Scan for the cell matching the given text and deliver its (x, y) coordinate at center. 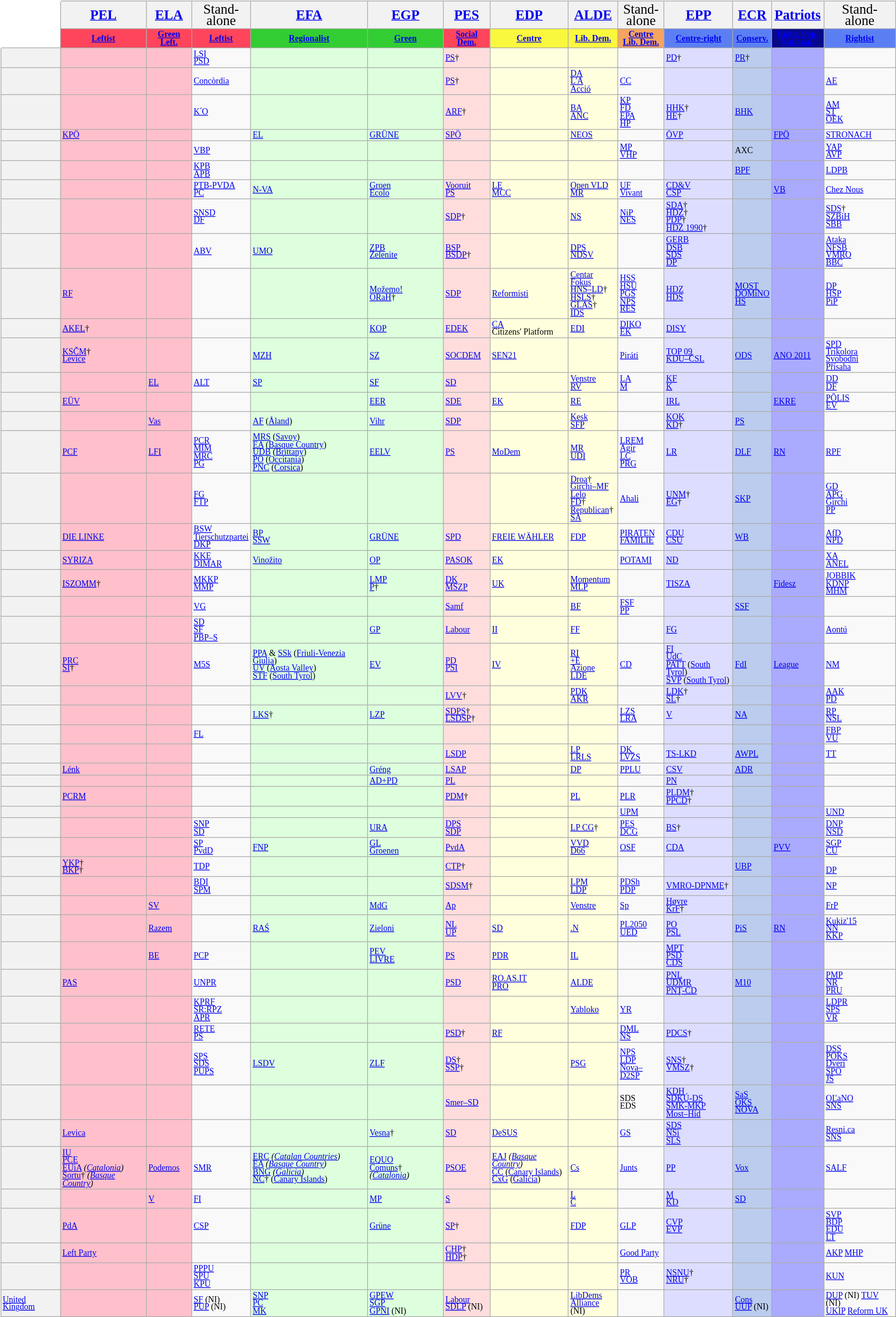
GLP (641, 1226)
PVV (798, 847)
DPSSDP (466, 828)
DISY (698, 328)
CDA (698, 847)
Reformisti (529, 293)
EQUOComuns† (Catalonia) (405, 1168)
PAS (103, 983)
M10 (752, 983)
PP (698, 1168)
Right. Pop.National. (798, 39)
ERC (Catalan Countries)EA (Basque Country)BNG (Galicia)NC† (Canary Islands) (309, 1168)
LZSLRA (641, 714)
AtakaNFSBVMROBBC (860, 251)
Droa†Girchi–MFLeloFD†Republican†SA (594, 499)
PDPSI (466, 664)
ConsUUP (NI) (752, 1303)
DIE LINKE (103, 537)
VBP (221, 150)
Cs (594, 1168)
EPP (698, 15)
PCRM (103, 797)
SPÖ (466, 135)
SDP† (466, 216)
CSP (221, 1226)
PLR (641, 797)
NM (860, 664)
Lénk (103, 769)
Smer–SD (466, 1102)
Junts (641, 1168)
KDHSDKÚ-DSSMK-MKP Most–Híd (698, 1102)
EER (405, 402)
Conserv. (752, 39)
LZP (405, 714)
PL2050UED (641, 928)
United Kingdom (31, 1303)
LREMAgirLCPRG (641, 452)
EÜV (103, 402)
LDPB (860, 170)
DUP (NI) TUV (NI)UKIP Reform UK (860, 1303)
SF (405, 383)
N-VA (309, 189)
DAL'AAcció (594, 81)
NPSLDPNova–D2SP (641, 1064)
AWPL (752, 753)
SVPBDPEDULT (860, 1226)
RETEPS (221, 1033)
DPHSPPiP (860, 293)
SGPCU (860, 847)
EELV (405, 452)
VG (221, 607)
SPSSDSPUPS (221, 1064)
PESDCG (641, 828)
K՛O (221, 112)
FI (221, 1198)
SOCDEM (466, 355)
RPNSL (860, 714)
BPSSW (309, 537)
TDP (221, 867)
SDPS†LSDSP† (466, 714)
KFK (698, 383)
LR (698, 452)
FrP (860, 905)
KPFDEPAHP (641, 112)
SP† (466, 1226)
KeskSFP (594, 422)
MdG (405, 905)
CVPEVP (698, 1226)
OSF (641, 847)
PSD† (466, 1033)
LKS† (309, 714)
RO.AS.ITPRO (529, 983)
VMRO-DPNME† (698, 886)
GERBDSBSDSDP (698, 251)
Kukiz'15NNKKP (860, 928)
Venstre (594, 905)
BE (169, 955)
NLUP (466, 928)
TOP 09KDU–ČSL (698, 355)
PN (698, 781)
Labour (466, 629)
PR VOB (641, 1276)
Vihr (405, 422)
IV (529, 664)
Aontú (860, 629)
AE (860, 81)
YR (641, 1009)
SPPvdD (221, 847)
UFVivant (641, 189)
DMLNS (641, 1033)
SNS†VMSZ† (698, 1064)
League (798, 664)
PDShPDP (641, 886)
PLDM†PPCD† (698, 797)
EDI (594, 328)
DS†SSP† (466, 1064)
UMO (309, 251)
AD+PD (405, 781)
CACitizens' Platform (529, 328)
ISZOMM† (103, 583)
SDE (466, 402)
Open VLDMR (594, 189)
SV (169, 905)
KSČM†Levice (103, 355)
AMSTOEK (860, 112)
SP (309, 383)
WB (752, 537)
OĽaNOSNS (860, 1102)
RPF (860, 452)
PNLUDMRPNŢ-CD (698, 983)
HDZHDS (698, 293)
FIUdCPATT (South Tyrol)SVP (South Tyrol) (698, 664)
MoDem (529, 452)
LSAP (466, 769)
Centre (529, 39)
M5S (221, 664)
ABV (221, 251)
MKKPMMP (221, 583)
SDSM† (466, 886)
Patriots (798, 15)
Vox (752, 1168)
DDDF (860, 383)
PCP (221, 955)
Piráti (641, 355)
LC (594, 1198)
PASOK (466, 560)
ND (698, 560)
AAKPD (860, 696)
RAŚ (309, 928)
TISZA (698, 583)
Vesna† (405, 1133)
CentarFokusHNS–LD†HSLS†GLAS†IDS (594, 293)
GS (641, 1133)
CSV (698, 769)
LSIPSD (221, 58)
Sp (641, 905)
HøyreKrF† (698, 905)
NS (594, 216)
PPLU (641, 769)
Razem (169, 928)
KPBAPB (221, 170)
FNP (309, 847)
MRS (Savoy)EA (Basque Country)UDB (Brittany)PO (Occitania)PNC (Corsica) (309, 452)
SDS† SZBiHSBB (860, 216)
MPTPSDCDS (698, 955)
EDP (529, 15)
Concòrdia (221, 81)
LibDemsAlliance (NI) (594, 1303)
NP (860, 886)
PR† (752, 58)
KOP (405, 328)
NSNU†NRU† (698, 1276)
FG (698, 629)
LAM (641, 383)
PEL (103, 15)
Fidesz (798, 583)
DIKOΕΚ (641, 328)
CDUCSU (698, 537)
SEN21 (529, 355)
MRUDI (594, 452)
BSPBSDP† (466, 251)
Green (405, 39)
PTB-PVDAPC (221, 189)
NiPNES (641, 216)
Chez Nous (860, 189)
GroenEcolo (405, 189)
Ap (466, 905)
Možemo!ORaH† (405, 293)
SNPSD (221, 828)
LabourSDLP (NI) (466, 1303)
GDAPGGirchiPP (860, 499)
BS† (698, 828)
YKP†BKP† (103, 867)
AXC (752, 150)
ZLF (405, 1064)
Grüne (405, 1226)
Lib. Dem. (594, 39)
TS-LKD (698, 753)
KOKKD† (698, 422)
SDSEDS (641, 1102)
NA (752, 714)
PSOE (466, 1168)
IRL (698, 402)
RI+EAzioneLDE (594, 664)
PSD (466, 983)
TT (860, 753)
OP (405, 560)
DeSUS (529, 1133)
KPÖ (103, 135)
SPD (466, 537)
DPSNDSV (594, 251)
SDA†HDZ†PDP†HDZ 1990† (698, 216)
ALT (221, 383)
AfDNPD (860, 537)
PCRMIMMRCPG (221, 452)
UNPR (221, 983)
RE (594, 402)
Yabloko (594, 1009)
FF (594, 629)
UNM†EG† (698, 499)
SDSFPBP–S (221, 629)
PvdA (466, 847)
BDISPM (221, 886)
POTAMI (641, 560)
PMPNRPRU (860, 983)
ÖVP (698, 135)
II (529, 629)
Social Dem. (466, 39)
GLGroenen (405, 847)
PÕLISEV (860, 402)
VVDD66 (594, 847)
DLF (752, 452)
XAANEL (860, 560)
URA (405, 828)
EFA (309, 15)
VB (798, 189)
LSDV (309, 1064)
LDPRSPSVR (860, 1009)
Resni.caSNS (860, 1133)
ANO 2011 (798, 355)
MomentumMLP (594, 583)
AF (Åland) (309, 422)
GPEW SGP GPNI (NI) (405, 1303)
Green Left. (169, 39)
Regionalist (309, 39)
SZ (405, 355)
CD (641, 664)
EAJ (Basque Country)CC (Canary Islands)CxG (Galicia) (529, 1168)
DKMSZP (466, 583)
FGFTP (221, 499)
SNPPCMK (309, 1303)
HSSHSUPGSNPSRES (641, 293)
FL (221, 734)
SKP (752, 499)
BAANC (594, 112)
Gréng (405, 769)
SNSDDF (221, 216)
LMPP† (405, 583)
PDM† (466, 797)
JOBBIKKDNPMHM (860, 583)
CC (641, 81)
ODS (752, 355)
VenstreRV (594, 383)
SALF (860, 1168)
.N (594, 928)
DNPNSD (860, 828)
PDR (529, 955)
PES (466, 15)
Levica (103, 1133)
IUPCEEUiA (Catalonia)Sortu† (Basque Country) (103, 1168)
FBPVU (860, 734)
SaSOKS NOVA (752, 1102)
BPF (752, 170)
PiS (752, 928)
MPVHP (641, 150)
MP (405, 1198)
GP (405, 629)
SPDTrikoloraSvobodníPřísaha (860, 355)
LFI (169, 452)
LPLRLS (594, 753)
LSDP (466, 753)
PRCSI† (103, 664)
ECR (752, 15)
EDEK (466, 328)
HHK†HE† (698, 112)
FdI (752, 664)
SMR (221, 1168)
CHP†HDP† (466, 1253)
ADR (752, 769)
Vas (169, 422)
BF (594, 607)
YAPAVP (860, 150)
Zieloni (405, 928)
KUN (860, 1276)
EGP (405, 15)
Vinožito (309, 560)
AKP MHP (860, 1253)
S (466, 1198)
Podemos (169, 1168)
PDKAKR (594, 696)
Samf (466, 607)
SDSNSiSLS (698, 1133)
SSF (752, 607)
Ahali (641, 499)
ZPBZelenite (405, 251)
PIRATENFAMILIE (641, 537)
IL (594, 955)
EKRE (798, 402)
MOSTDOMiNOHS (752, 293)
CTP† (466, 867)
LDK†SL† (698, 696)
KKEDIMAR (221, 560)
AKEL† (103, 328)
Good Party (641, 1253)
PCF (103, 452)
UPM (641, 812)
MKD (698, 1198)
PEVLIVRE (405, 955)
KPRFSR:RPZAPR (221, 1009)
PD† (698, 58)
PPPUSPUKPU (221, 1276)
LEMCC (529, 189)
BSWTierschutzparteiDKP (221, 537)
PSG (594, 1064)
LP CG† (594, 828)
CentreLib. Dem. (641, 39)
MZH (309, 355)
SYRIZA (103, 560)
FPÖ (798, 135)
LPMLDP (594, 886)
LVV† (466, 696)
NEOS (594, 135)
UK (529, 583)
SF (NI)PUP (NI) (221, 1303)
FSFPP (641, 607)
CD&VCSP (698, 189)
FREIE WÄHLER (529, 537)
BHK (752, 112)
EV (405, 664)
PdA (103, 1226)
UND (860, 812)
PDCS† (698, 1033)
Rightist (860, 39)
STRONACH (860, 135)
VooruitPS (466, 189)
Left Party (103, 1253)
POPSL (698, 928)
UBP (752, 867)
DSSPOKSDveriSPOJS (860, 1064)
Centre-right (698, 39)
ELA (169, 15)
DKLVŽS (641, 753)
PPA & SSk (Friuli-Venezia Giulia)UV (Aosta Valley)STF (South Tyrol) (309, 664)
ARF† (466, 112)
